Pinpoint the cell where the given text exists, returning its (x, y) midpoint coordinate. 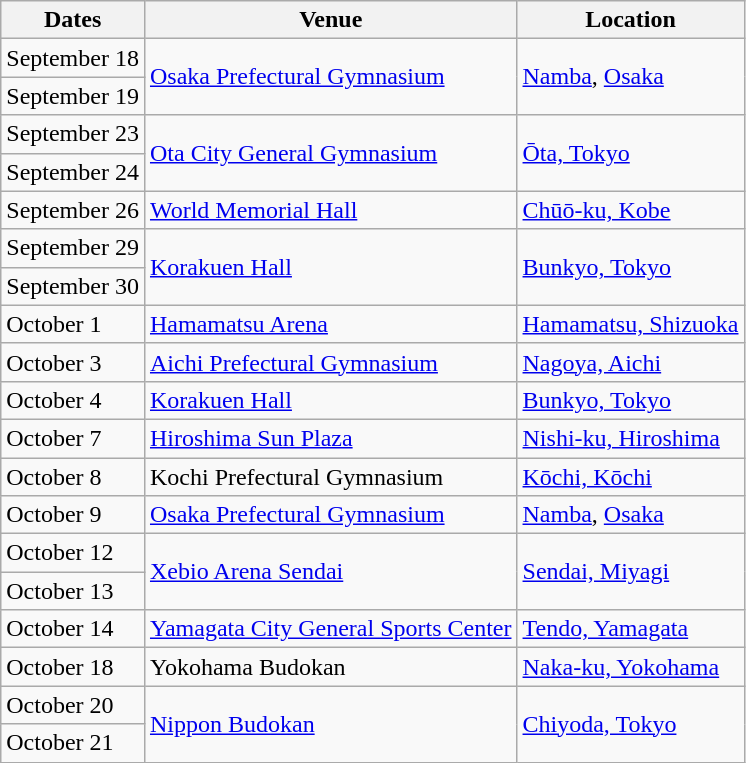
October 14 (73, 629)
Nishi-ku, Hiroshima (630, 438)
October 8 (73, 477)
Nagoya, Aichi (630, 362)
Ota City General Gymnasium (330, 153)
October 9 (73, 515)
September 26 (73, 210)
September 29 (73, 248)
Chūō-ku, Kobe (630, 210)
Ōta, Tokyo (630, 153)
Yokohama Budokan (330, 667)
Location (630, 20)
Kochi Prefectural Gymnasium (330, 477)
September 18 (73, 58)
October 13 (73, 591)
October 7 (73, 438)
Aichi Prefectural Gymnasium (330, 362)
Kōchi, Kōchi (630, 477)
October 1 (73, 324)
October 18 (73, 667)
Tendo, Yamagata (630, 629)
Dates (73, 20)
Yamagata City General Sports Center (330, 629)
Hamamatsu Arena (330, 324)
Xebio Arena Sendai (330, 572)
September 30 (73, 286)
October 21 (73, 743)
September 19 (73, 96)
October 20 (73, 705)
October 12 (73, 553)
Sendai, Miyagi (630, 572)
October 3 (73, 362)
Nippon Budokan (330, 724)
Venue (330, 20)
Naka-ku, Yokohama (630, 667)
September 23 (73, 134)
Chiyoda, Tokyo (630, 724)
September 24 (73, 172)
October 4 (73, 400)
Hiroshima Sun Plaza (330, 438)
World Memorial Hall (330, 210)
Hamamatsu, Shizuoka (630, 324)
